Pinpoint the cell where the given text exists, returning its [X, Y] midpoint coordinate. 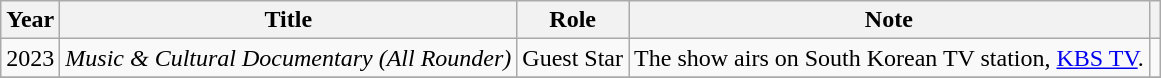
Music & Cultural Documentary (All Rounder) [288, 58]
The show airs on South Korean TV station, KBS TV. [890, 58]
2023 [30, 58]
Title [288, 20]
Year [30, 20]
Role [573, 20]
Guest Star [573, 58]
Note [890, 20]
